Provide the [x, y] coordinate of the cell's center where the given text is located.  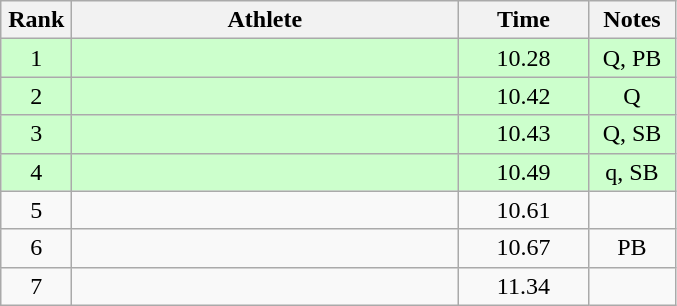
PB [632, 248]
10.49 [524, 172]
3 [36, 134]
7 [36, 286]
1 [36, 58]
10.43 [524, 134]
q, SB [632, 172]
2 [36, 96]
5 [36, 210]
4 [36, 172]
10.28 [524, 58]
Rank [36, 20]
Q, PB [632, 58]
10.67 [524, 248]
Notes [632, 20]
Athlete [265, 20]
10.42 [524, 96]
11.34 [524, 286]
Q, SB [632, 134]
6 [36, 248]
10.61 [524, 210]
Time [524, 20]
Q [632, 96]
